Return the [x, y] coordinate for the center point of the cell that contains the specified text.  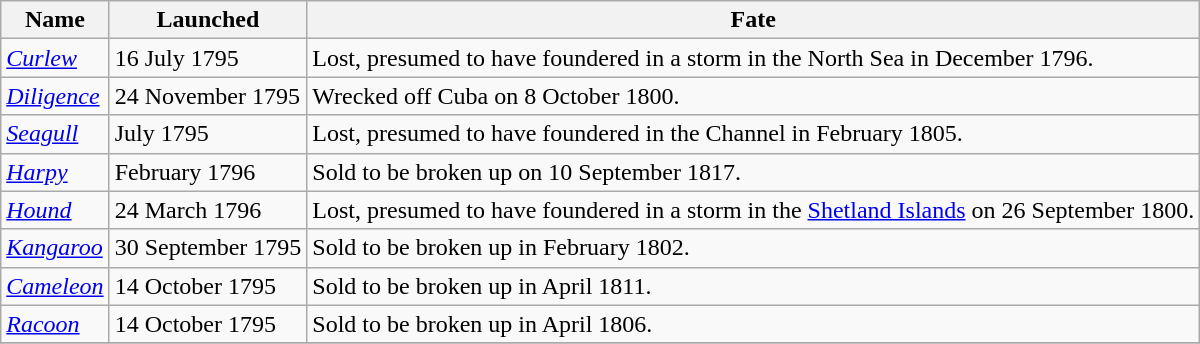
Racoon [55, 324]
Wrecked off Cuba on 8 October 1800. [754, 96]
Fate [754, 20]
Lost, presumed to have foundered in a storm in the Shetland Islands on 26 September 1800. [754, 210]
February 1796 [208, 172]
24 March 1796 [208, 210]
Kangaroo [55, 248]
Lost, presumed to have foundered in the Channel in February 1805. [754, 134]
Cameleon [55, 286]
Sold to be broken up on 10 September 1817. [754, 172]
Sold to be broken up in April 1811. [754, 286]
30 September 1795 [208, 248]
Launched [208, 20]
Sold to be broken up in April 1806. [754, 324]
24 November 1795 [208, 96]
16 July 1795 [208, 58]
Sold to be broken up in February 1802. [754, 248]
Name [55, 20]
Lost, presumed to have foundered in a storm in the North Sea in December 1796. [754, 58]
Curlew [55, 58]
Diligence [55, 96]
July 1795 [208, 134]
Hound [55, 210]
Seagull [55, 134]
Harpy [55, 172]
